Return [x, y] of the center of cell containing provided text 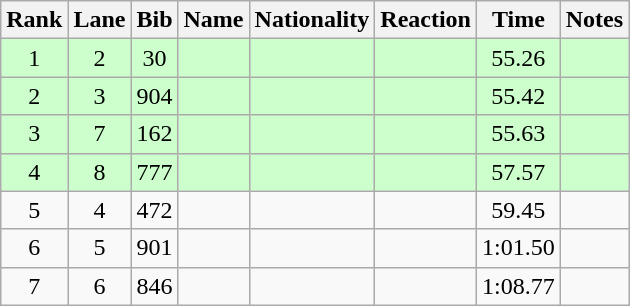
846 [154, 286]
1:08.77 [519, 286]
55.42 [519, 96]
55.26 [519, 58]
Lane [100, 20]
57.57 [519, 172]
1:01.50 [519, 248]
55.63 [519, 134]
901 [154, 248]
Time [519, 20]
Notes [594, 20]
Bib [154, 20]
777 [154, 172]
472 [154, 210]
Reaction [426, 20]
Nationality [312, 20]
904 [154, 96]
8 [100, 172]
1 [34, 58]
Name [214, 20]
59.45 [519, 210]
Rank [34, 20]
162 [154, 134]
30 [154, 58]
